From the cell containing the given text, extract its center point as (X, Y) coordinate. 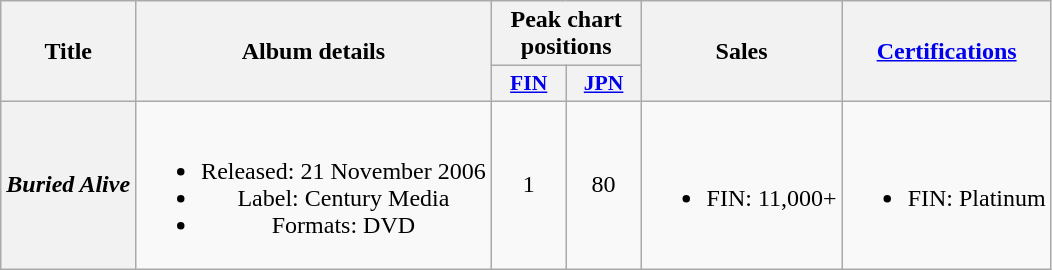
FIN (528, 84)
Released: 21 November 2006Label: Century MediaFormats: DVD (314, 184)
1 (528, 184)
Album details (314, 52)
Peak chart positions (566, 34)
80 (604, 184)
Buried Alive (68, 184)
FIN: Platinum (946, 184)
JPN (604, 84)
Certifications (946, 52)
FIN: 11,000+ (742, 184)
Title (68, 52)
Sales (742, 52)
